Locate the cell with the specified text and output its (x, y) center coordinate. 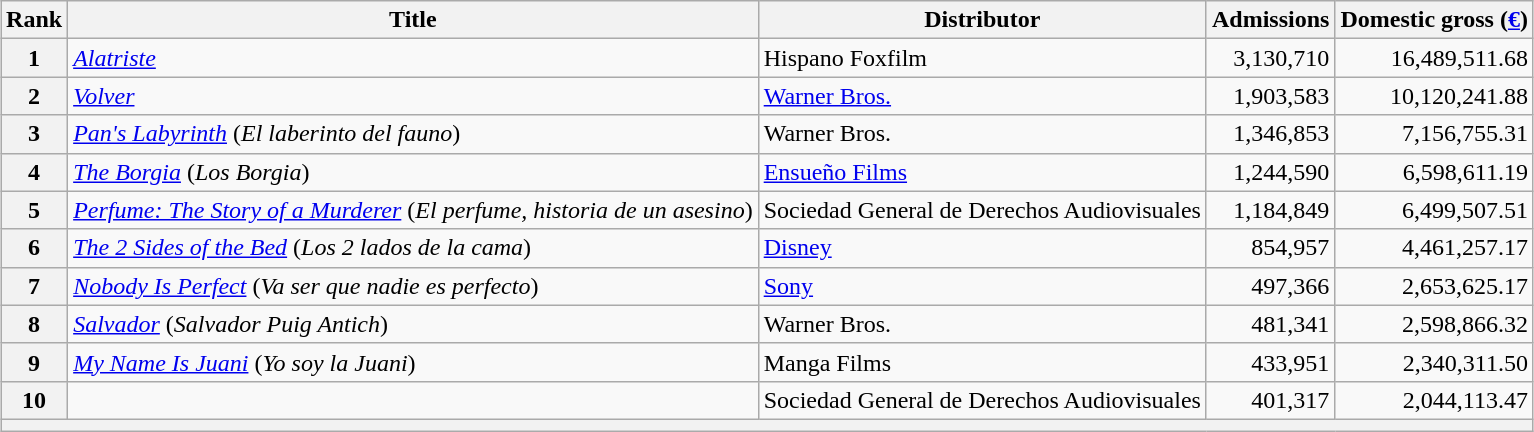
2,653,625.17 (1434, 286)
7,156,755.31 (1434, 134)
2 (34, 96)
2,598,866.32 (1434, 324)
3 (34, 134)
1 (34, 58)
The 2 Sides of the Bed (Los 2 lados de la cama) (414, 248)
Hispano Foxfilm (982, 58)
2,340,311.50 (1434, 362)
Admissions (1270, 20)
Volver (414, 96)
Manga Films (982, 362)
6,598,611.19 (1434, 172)
7 (34, 286)
The Borgia (Los Borgia) (414, 172)
6,499,507.51 (1434, 210)
4,461,257.17 (1434, 248)
Ensueño Films (982, 172)
5 (34, 210)
Perfume: The Story of a Murderer (El perfume, historia de un asesino) (414, 210)
4 (34, 172)
Pan's Labyrinth (El laberinto del fauno) (414, 134)
8 (34, 324)
433,951 (1270, 362)
Salvador (Salvador Puig Antich) (414, 324)
Distributor (982, 20)
Domestic gross (€) (1434, 20)
854,957 (1270, 248)
1,244,590 (1270, 172)
1,346,853 (1270, 134)
16,489,511.68 (1434, 58)
9 (34, 362)
Disney (982, 248)
1,184,849 (1270, 210)
10,120,241.88 (1434, 96)
Title (414, 20)
Rank (34, 20)
2,044,113.47 (1434, 400)
497,366 (1270, 286)
My Name Is Juani (Yo soy la Juani) (414, 362)
6 (34, 248)
3,130,710 (1270, 58)
10 (34, 400)
401,317 (1270, 400)
Sony (982, 286)
Nobody Is Perfect (Va ser que nadie es perfecto) (414, 286)
Alatriste (414, 58)
481,341 (1270, 324)
1,903,583 (1270, 96)
